Find where the given text appears and provide that cell's center as [X, Y] coordinate. 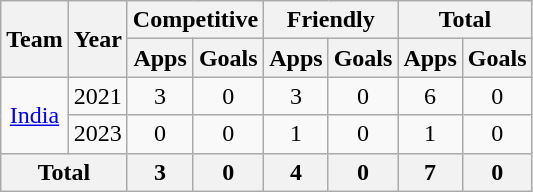
2023 [98, 134]
6 [430, 96]
Year [98, 39]
Team [35, 39]
7 [430, 172]
2021 [98, 96]
Friendly [331, 20]
India [35, 115]
4 [296, 172]
Competitive [195, 20]
